For the text-containing cell, return its midpoint in [X, Y] coordinate format. 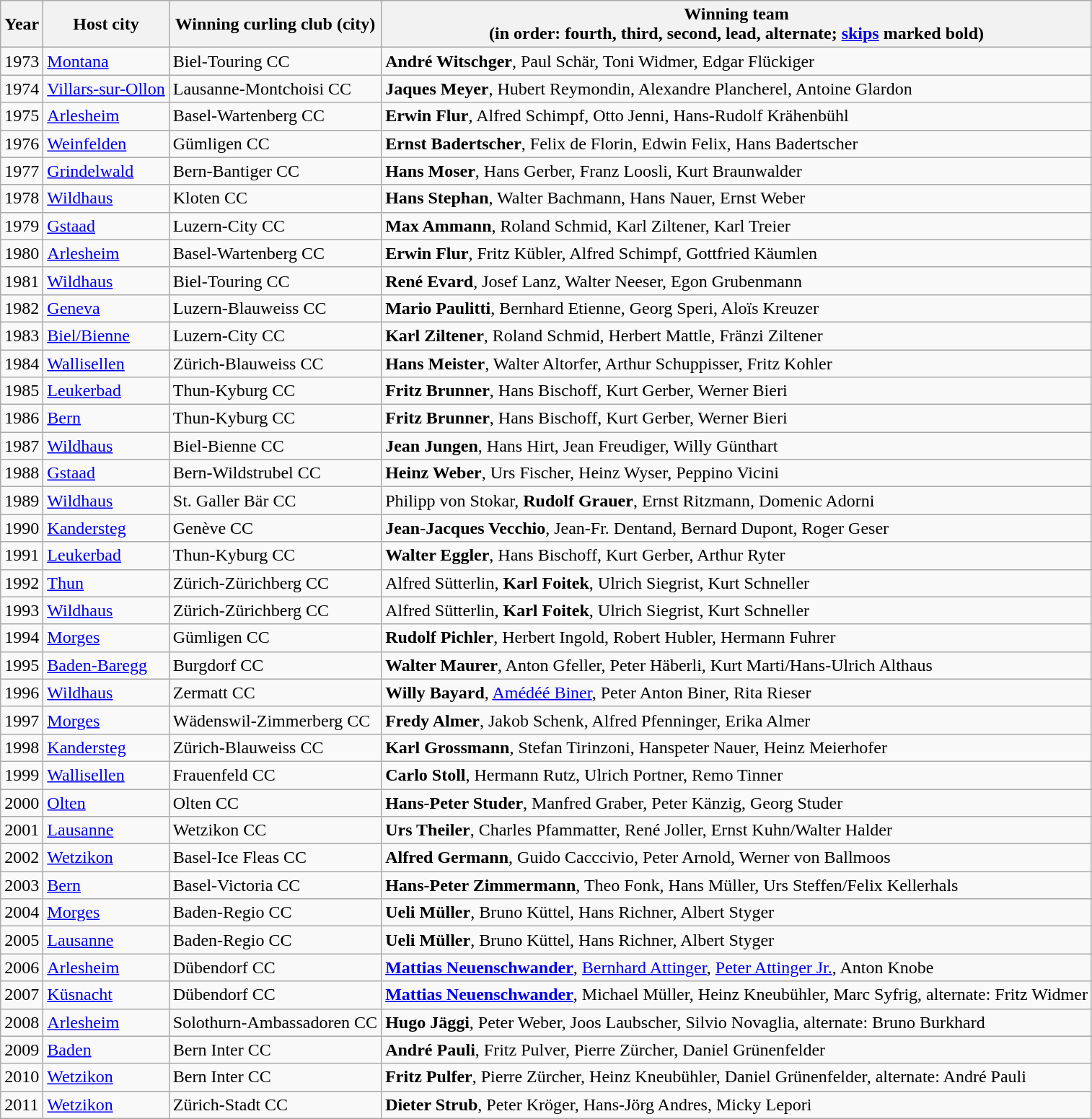
Year [22, 25]
Olten CC [275, 803]
Fredy Almer, Jakob Schenk, Alfred Pfenninger, Erika Almer [737, 720]
1979 [22, 226]
2000 [22, 803]
Biel-Bienne CC [275, 446]
Wädenswil-Zimmerberg CC [275, 720]
Philipp von Stokar, Rudolf Grauer, Ernst Ritzmann, Domenic Adorni [737, 501]
1974 [22, 89]
Karl Ziltener, Roland Schmid, Herbert Mattle, Fränzi Ziltener [737, 335]
Urs Theiler, Charles Pfammatter, René Joller, Ernst Kuhn/Walter Halder [737, 830]
Frauenfeld CC [275, 775]
Basel-Victoria CC [275, 885]
Walter Maurer, Anton Gfeller, Peter Häberli, Kurt Marti/Hans-Ulrich Althaus [737, 665]
St. Galler Bär CC [275, 501]
Dieter Strub, Peter Kröger, Hans-Jörg Andres, Micky Lepori [737, 1105]
2002 [22, 858]
Villars-sur-Ollon [106, 89]
2010 [22, 1077]
Bern-Bantiger CC [275, 171]
1973 [22, 61]
1981 [22, 281]
Olten [106, 803]
1995 [22, 665]
2006 [22, 967]
1991 [22, 556]
Jean Jungen, Hans Hirt, Jean Freudiger, Willy Günthart [737, 446]
Carlo Stoll, Hermann Rutz, Ulrich Portner, Remo Tinner [737, 775]
Solothurn-Ambassadoren CC [275, 1022]
Winning team(in order: fourth, third, second, lead, alternate; skips marked bold) [737, 25]
Zürich-Stadt CC [275, 1105]
1998 [22, 747]
Jaques Meyer, Hubert Reymondin, Alexandre Plancherel, Antoine Glardon [737, 89]
Walter Eggler, Hans Bischoff, Kurt Gerber, Arthur Ryter [737, 556]
1992 [22, 583]
1975 [22, 116]
Ernst Badertscher, Felix de Florin, Edwin Felix, Hans Badertscher [737, 144]
1976 [22, 144]
Alfred Germann, Guido Cacccivio, Peter Arnold, Werner von Ballmoos [737, 858]
Zermatt CC [275, 693]
Luzern-Blauweiss CC [275, 308]
Winning curling club (city) [275, 25]
1985 [22, 391]
Rudolf Pichler, Herbert Ingold, Robert Hubler, Hermann Fuhrer [737, 638]
Max Ammann, Roland Schmid, Karl Ziltener, Karl Treier [737, 226]
Fritz Pulfer, Pierre Zürcher, Heinz Kneubühler, Daniel Grünenfelder, alternate: André Pauli [737, 1077]
1996 [22, 693]
1990 [22, 528]
Biel/Bienne [106, 335]
René Evard, Josef Lanz, Walter Neeser, Egon Grubenmann [737, 281]
André Pauli, Fritz Pulver, Pierre Zürcher, Daniel Grünenfelder [737, 1050]
1994 [22, 638]
2004 [22, 913]
Hugo Jäggi, Peter Weber, Joos Laubscher, Silvio Novaglia, alternate: Bruno Burkhard [737, 1022]
Lausanne-Montchoisi CC [275, 89]
Erwin Flur, Alfred Schimpf, Otto Jenni, Hans-Rudolf Krähenbühl [737, 116]
Montana [106, 61]
Hans Meister, Walter Altorfer, Arthur Schuppisser, Fritz Kohler [737, 363]
Baden [106, 1050]
Host city [106, 25]
Hans Stephan, Walter Bachmann, Hans Nauer, Ernst Weber [737, 198]
2001 [22, 830]
Erwin Flur, Fritz Kübler, Alfred Schimpf, Gottfried Käumlen [737, 253]
Mario Paulitti, Bernhard Etienne, Georg Speri, Aloïs Kreuzer [737, 308]
Hans-Peter Studer, Manfred Graber, Peter Känzig, Georg Studer [737, 803]
2005 [22, 940]
1984 [22, 363]
2009 [22, 1050]
1986 [22, 418]
Geneva [106, 308]
1988 [22, 473]
Mattias Neuenschwander, Bernhard Attinger, Peter Attinger Jr., Anton Knobe [737, 967]
Heinz Weber, Urs Fischer, Heinz Wyser, Peppino Vicini [737, 473]
1982 [22, 308]
2011 [22, 1105]
2008 [22, 1022]
Mattias Neuenschwander, Michael Müller, Heinz Kneubühler, Marc Syfrig, alternate: Fritz Widmer [737, 995]
1980 [22, 253]
Karl Grossmann, Stefan Tirinzoni, Hanspeter Nauer, Heinz Meierhofer [737, 747]
Jean-Jacques Vecchio, Jean-Fr. Dentand, Bernard Dupont, Roger Geser [737, 528]
1983 [22, 335]
Kloten CC [275, 198]
1999 [22, 775]
2007 [22, 995]
Hans-Peter Zimmermann, Theo Fonk, Hans Müller, Urs Steffen/Felix Kellerhals [737, 885]
Hans Moser, Hans Gerber, Franz Loosli, Kurt Braunwalder [737, 171]
Weinfelden [106, 144]
André Witschger, Paul Schär, Toni Widmer, Edgar Flückiger [737, 61]
Basel-Ice Fleas CC [275, 858]
Burgdorf CC [275, 665]
1978 [22, 198]
Wetzikon CC [275, 830]
1997 [22, 720]
2003 [22, 885]
Bern-Wildstrubel CC [275, 473]
Baden-Baregg [106, 665]
Thun [106, 583]
1977 [22, 171]
Willy Bayard, Amédéé Biner, Peter Anton Biner, Rita Rieser [737, 693]
Küsnacht [106, 995]
1987 [22, 446]
1989 [22, 501]
1993 [22, 610]
Grindelwald [106, 171]
Genève CC [275, 528]
